From the cell containing the given text, extract its center point as (x, y) coordinate. 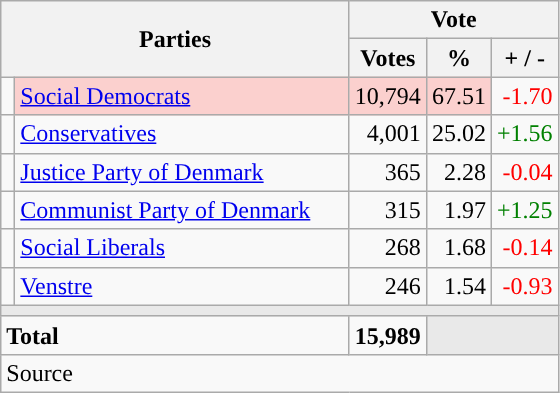
1.97 (458, 210)
2.28 (458, 172)
-1.70 (524, 96)
15,989 (388, 335)
-0.93 (524, 286)
1.68 (458, 248)
Communist Party of Denmark (182, 210)
+1.56 (524, 134)
Parties (176, 39)
10,794 (388, 96)
Venstre (182, 286)
+1.25 (524, 210)
Conservatives (182, 134)
% (458, 58)
67.51 (458, 96)
25.02 (458, 134)
Social Liberals (182, 248)
-0.14 (524, 248)
315 (388, 210)
Justice Party of Denmark (182, 172)
Votes (388, 58)
246 (388, 286)
268 (388, 248)
+ / - (524, 58)
4,001 (388, 134)
365 (388, 172)
Total (176, 335)
Source (280, 373)
1.54 (458, 286)
Social Democrats (182, 96)
Vote (454, 20)
-0.04 (524, 172)
